Search for the cell housing the specified text and yield its (x, y) center coordinate. 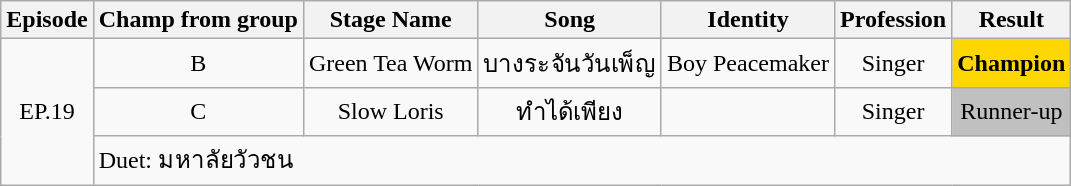
Runner-up (1012, 112)
EP.19 (47, 112)
Stage Name (390, 20)
Identity (748, 20)
Result (1012, 20)
Champ from group (198, 20)
Duet: มหาลัยวัวชน (582, 160)
ทำได้เพียง (570, 112)
C (198, 112)
Profession (892, 20)
Boy Peacemaker (748, 64)
Champion (1012, 64)
Song (570, 20)
บางระจันวันเพ็ญ (570, 64)
B (198, 64)
Episode (47, 20)
Green Tea Worm (390, 64)
Slow Loris (390, 112)
